Locate the cell with the specified text and output its (X, Y) center coordinate. 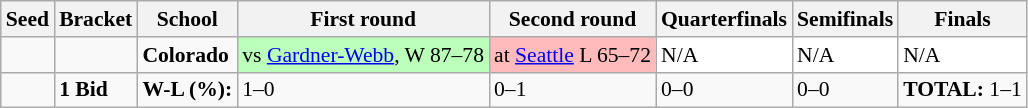
Second round (572, 19)
vs Gardner-Webb, W 87–78 (363, 55)
TOTAL: 1–1 (962, 90)
Colorado (187, 55)
Bracket (96, 19)
W-L (%): (187, 90)
Finals (962, 19)
Quarterfinals (724, 19)
at Seattle L 65–72 (572, 55)
School (187, 19)
1–0 (363, 90)
First round (363, 19)
Semifinals (845, 19)
1 Bid (96, 90)
Seed (28, 19)
0–1 (572, 90)
